Search for the cell housing the specified text and yield its [x, y] center coordinate. 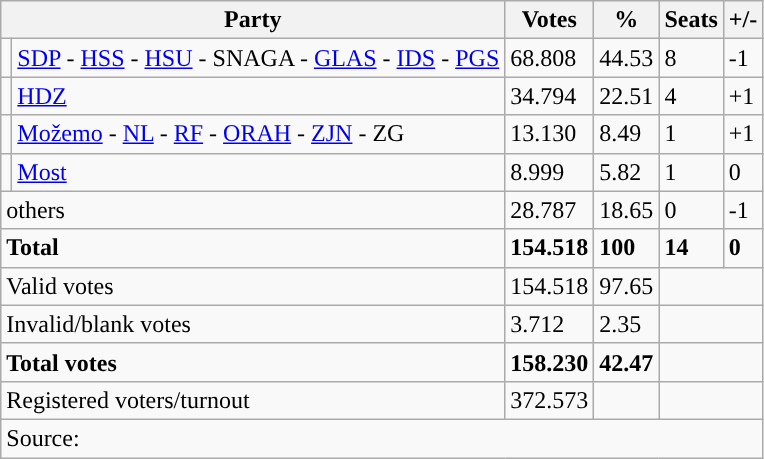
+/- [742, 20]
others [253, 210]
Source: [382, 438]
Total [253, 248]
42.47 [626, 362]
Seats [691, 20]
Total votes [253, 362]
158.230 [550, 362]
8.49 [626, 134]
Most [258, 172]
372.573 [550, 400]
Možemo - NL - RF - ORAH - ZJN - ZG [258, 134]
2.35 [626, 324]
34.794 [550, 96]
Valid votes [253, 286]
8 [691, 58]
22.51 [626, 96]
28.787 [550, 210]
Invalid/blank votes [253, 324]
68.808 [550, 58]
Party [253, 20]
4 [691, 96]
Votes [550, 20]
13.130 [550, 134]
3.712 [550, 324]
44.53 [626, 58]
% [626, 20]
Registered voters/turnout [253, 400]
SDP - HSS - HSU - SNAGA - GLAS - IDS - PGS [258, 58]
100 [626, 248]
5.82 [626, 172]
18.65 [626, 210]
HDZ [258, 96]
14 [691, 248]
97.65 [626, 286]
8.999 [550, 172]
